Search for the cell housing the specified text and yield its [x, y] center coordinate. 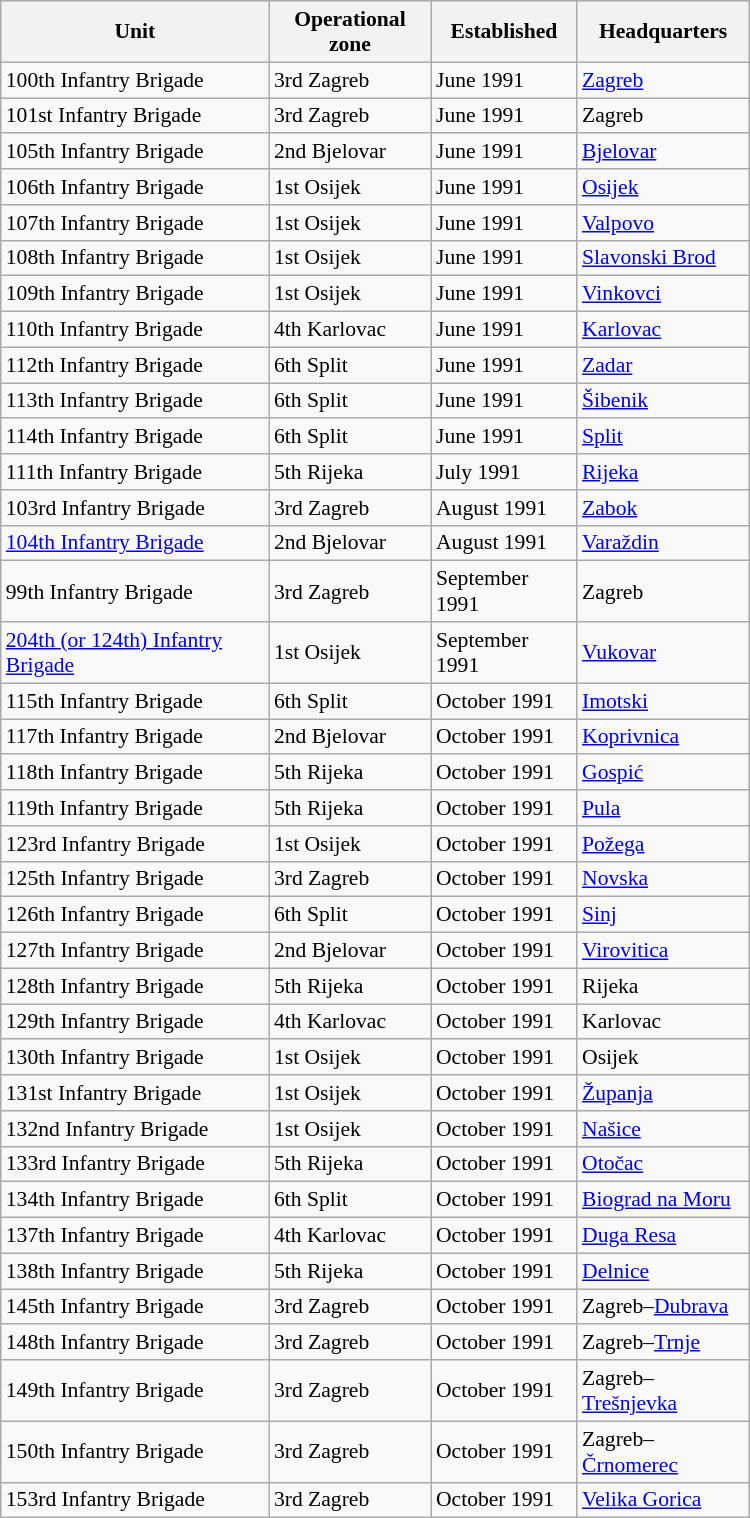
Duga Resa [663, 1236]
138th Infantry Brigade [135, 1271]
119th Infantry Brigade [135, 808]
127th Infantry Brigade [135, 951]
117th Infantry Brigade [135, 737]
Velika Gorica [663, 1500]
Established [504, 32]
Sinj [663, 915]
Varaždin [663, 543]
109th Infantry Brigade [135, 294]
Požega [663, 844]
150th Infantry Brigade [135, 1452]
99th Infantry Brigade [135, 592]
112th Infantry Brigade [135, 365]
Virovitica [663, 951]
Headquarters [663, 32]
204th (or 124th) Infantry Brigade [135, 652]
Županja [663, 1093]
148th Infantry Brigade [135, 1343]
Operational zone [350, 32]
100th Infantry Brigade [135, 80]
Otočac [663, 1164]
103rd Infantry Brigade [135, 508]
Vinkovci [663, 294]
114th Infantry Brigade [135, 437]
106th Infantry Brigade [135, 187]
113th Infantry Brigade [135, 401]
Split [663, 437]
Slavonski Brod [663, 258]
108th Infantry Brigade [135, 258]
Zagreb–Trešnjevka [663, 1390]
149th Infantry Brigade [135, 1390]
130th Infantry Brigade [135, 1058]
Zagreb–Trnje [663, 1343]
Našice [663, 1129]
129th Infantry Brigade [135, 1022]
Unit [135, 32]
Vukovar [663, 652]
Pula [663, 808]
Zabok [663, 508]
Valpovo [663, 223]
133rd Infantry Brigade [135, 1164]
110th Infantry Brigade [135, 330]
Zagreb–Črnomerec [663, 1452]
Šibenik [663, 401]
Novska [663, 879]
107th Infantry Brigade [135, 223]
134th Infantry Brigade [135, 1200]
132nd Infantry Brigade [135, 1129]
Imotski [663, 701]
Bjelovar [663, 152]
101st Infantry Brigade [135, 116]
Delnice [663, 1271]
131st Infantry Brigade [135, 1093]
104th Infantry Brigade [135, 543]
Koprivnica [663, 737]
Biograd na Moru [663, 1200]
111th Infantry Brigade [135, 472]
145th Infantry Brigade [135, 1307]
Gospić [663, 773]
Zadar [663, 365]
125th Infantry Brigade [135, 879]
153rd Infantry Brigade [135, 1500]
126th Infantry Brigade [135, 915]
128th Infantry Brigade [135, 986]
105th Infantry Brigade [135, 152]
Zagreb–Dubrava [663, 1307]
123rd Infantry Brigade [135, 844]
137th Infantry Brigade [135, 1236]
118th Infantry Brigade [135, 773]
July 1991 [504, 472]
115th Infantry Brigade [135, 701]
